Output the (x, y) coordinate of the center of the cell containing the given text.  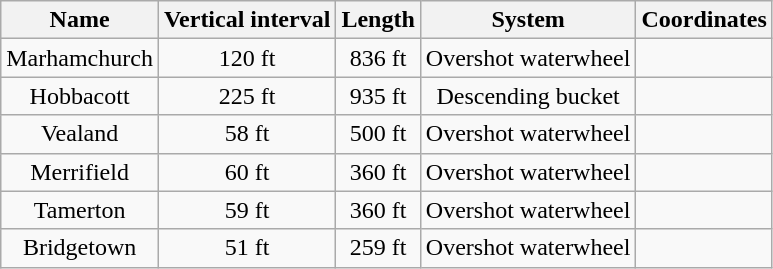
500 ft (378, 134)
935 ft (378, 96)
51 ft (246, 248)
System (528, 20)
259 ft (378, 248)
59 ft (246, 210)
Vealand (80, 134)
Coordinates (704, 20)
Tamerton (80, 210)
225 ft (246, 96)
Name (80, 20)
Merrifield (80, 172)
Marhamchurch (80, 58)
120 ft (246, 58)
Vertical interval (246, 20)
Length (378, 20)
58 ft (246, 134)
Bridgetown (80, 248)
836 ft (378, 58)
60 ft (246, 172)
Hobbacott (80, 96)
Descending bucket (528, 96)
